Determine the (x, y) coordinate at the center of the cell enclosing the given text.  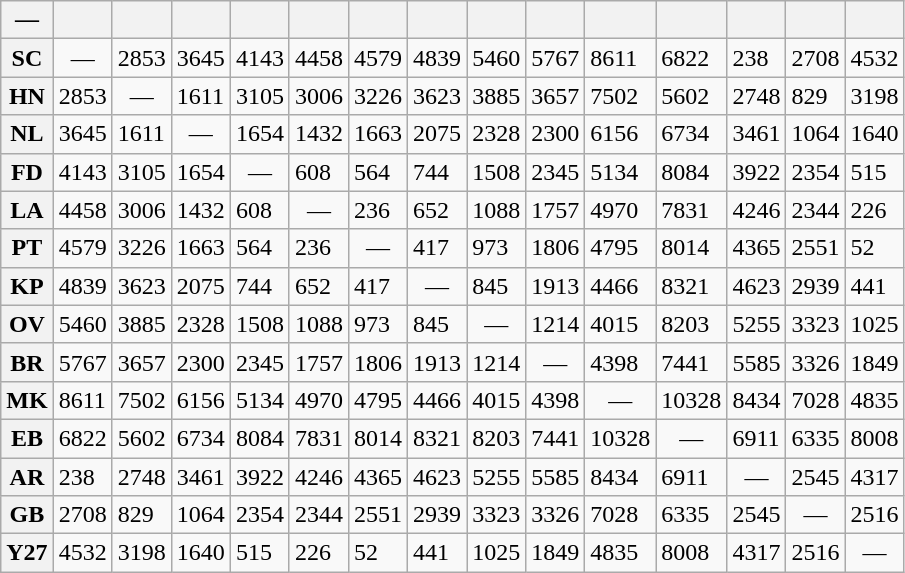
AR (27, 477)
BR (27, 362)
MK (27, 400)
NL (27, 134)
OV (27, 324)
KP (27, 286)
EB (27, 438)
PT (27, 248)
GB (27, 515)
HN (27, 96)
LA (27, 210)
FD (27, 172)
Y27 (27, 553)
SC (27, 58)
